Pinpoint the cell where the given text exists, returning its [X, Y] midpoint coordinate. 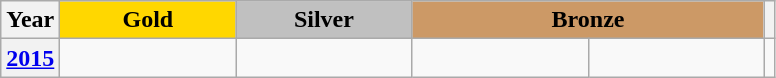
Silver [324, 20]
Bronze [588, 20]
Gold [148, 20]
Year [30, 20]
2015 [30, 58]
